Extract the (x, y) coordinate from the center of the cell holding the provided text.  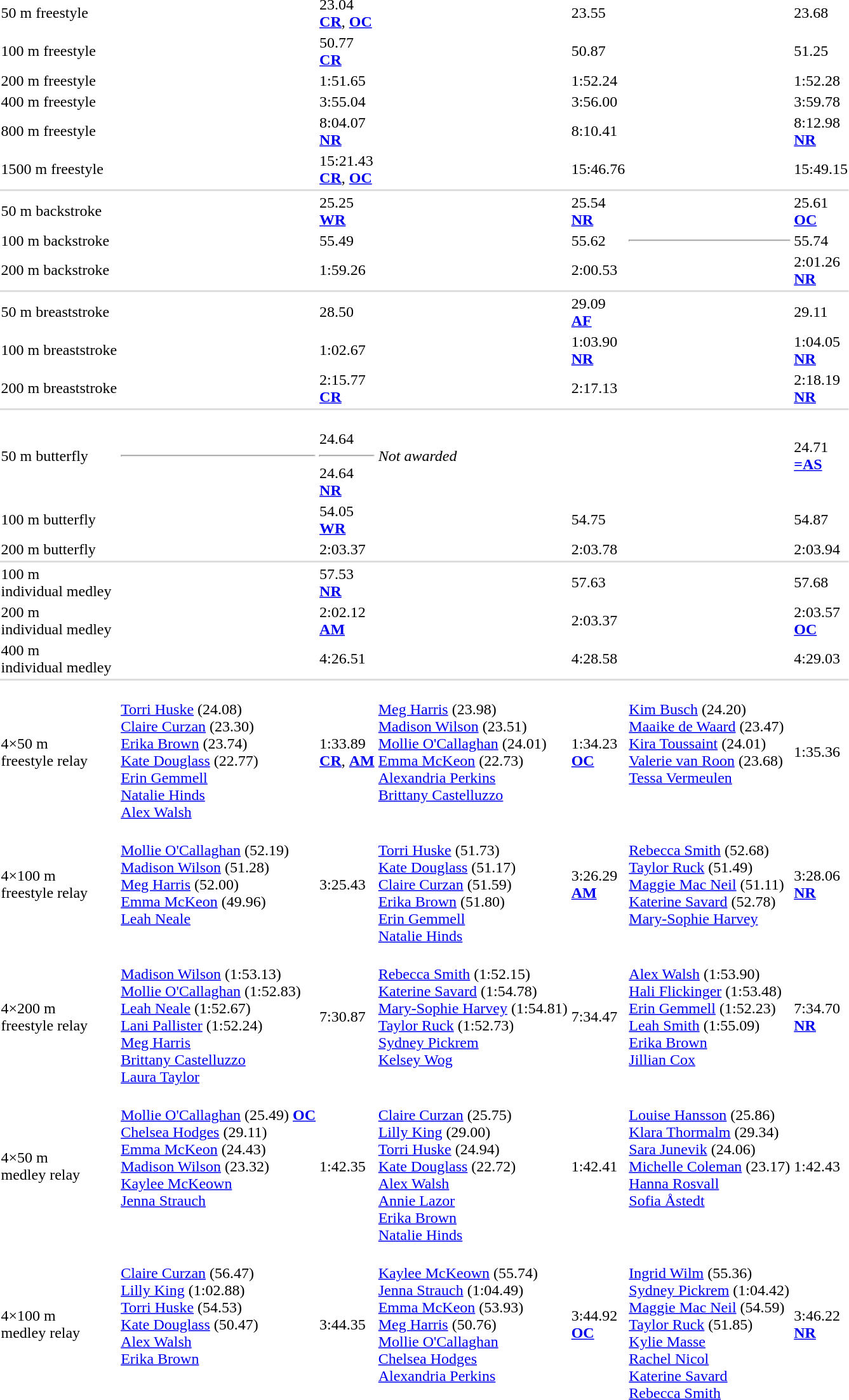
3:55.04 (347, 102)
1500 m freestyle (59, 169)
1:59.26 (347, 270)
Kim Busch (24.20)Maaike de Waard (23.47)Kira Toussaint (24.01)Valerie van Roon (23.68)Tessa Vermeulen (710, 752)
100 m freestyle (59, 51)
2:02.12AM (347, 621)
1:42.41 (598, 1166)
4:28.58 (598, 659)
50 m backstroke (59, 211)
24.6424.64NR (347, 456)
25.25WR (347, 211)
3:26.29AM (598, 884)
7:30.87 (347, 1017)
100 m backstroke (59, 241)
Torri Huske (51.73)Kate Douglass (51.17)Claire Curzan (51.59)Erika Brown (51.80)Erin GemmellNatalie Hinds (472, 884)
1:51.65 (347, 81)
4×200 mfreestyle relay (59, 1017)
Not awarded (502, 456)
1:52.28 (821, 81)
50.87 (598, 51)
2:18.19NR (821, 389)
100 m butterfly (59, 519)
51.25 (821, 51)
200 m butterfly (59, 549)
57.68 (821, 583)
3:56.00 (598, 102)
25.54NR (598, 211)
Claire Curzan (25.75)Lilly King (29.00)Torri Huske (24.94)Kate Douglass (22.72)Alex WalshAnnie LazorErika BrownNatalie Hinds (472, 1166)
2:00.53 (598, 270)
55.62 (598, 241)
15:46.76 (598, 169)
Mollie O'Callaghan (25.49) OCChelsea Hodges (29.11)Emma McKeon (24.43)Madison Wilson (23.32)Kaylee McKeownJenna Strauch (218, 1166)
200 mindividual medley (59, 621)
200 m backstroke (59, 270)
Mollie O'Callaghan (52.19)Madison Wilson (51.28)Meg Harris (52.00)Emma McKeon (49.96)Leah Neale (218, 884)
50.77CR (347, 51)
4×50 mfreestyle relay (59, 752)
4:26.51 (347, 659)
7:34.47 (598, 1017)
1:04.05NR (821, 350)
2:17.13 (598, 389)
2:03.78 (598, 549)
100 mindividual medley (59, 583)
400 mindividual medley (59, 659)
3:59.78 (821, 102)
100 m breaststroke (59, 350)
400 m freestyle (59, 102)
54.87 (821, 519)
1:42.43 (821, 1166)
55.74 (821, 241)
1:35.36 (821, 752)
3:28.06NR (821, 884)
1:03.90NR (598, 350)
Rebecca Smith (52.68)Taylor Ruck (51.49)Maggie Mac Neil (51.11)Katerine Savard (52.78)Mary-Sophie Harvey (710, 884)
Meg Harris (23.98)Madison Wilson (23.51)Mollie O'Callaghan (24.01)Emma McKeon (22.73)Alexandria PerkinsBrittany Castelluzzo (472, 752)
1:52.24 (598, 81)
54.75 (598, 519)
24.71 =AS (821, 456)
28.50 (347, 312)
2:01.26NR (821, 270)
Torri Huske (24.08)Claire Curzan (23.30)Erika Brown (23.74)Kate Douglass (22.77)Erin GemmellNatalie HindsAlex Walsh (218, 752)
29.11 (821, 312)
25.61OC (821, 211)
50 m butterfly (59, 456)
Madison Wilson (1:53.13)Mollie O'Callaghan (1:52.83)Leah Neale (1:52.67)Lani Pallister (1:52.24)Meg HarrisBrittany CastelluzzoLaura Taylor (218, 1017)
2:03.94 (821, 549)
Louise Hansson (25.86)Klara Thormalm (29.34)Sara Junevik (24.06)Michelle Coleman (23.17)Hanna RosvallSofia Åstedt (710, 1166)
2:03.57OC (821, 621)
50 m breaststroke (59, 312)
7:34.70NR (821, 1017)
54.05WR (347, 519)
Alex Walsh (1:53.90)Hali Flickinger (1:53.48)Erin Gemmell (1:52.23)Leah Smith (1:55.09)Erika BrownJillian Cox (710, 1017)
55.49 (347, 241)
15:49.15 (821, 169)
1:42.35 (347, 1166)
8:04.07NR (347, 131)
1:33.89CR, AM (347, 752)
2:15.77CR (347, 389)
Rebecca Smith (1:52.15)Katerine Savard (1:54.78)Mary-Sophie Harvey (1:54.81)Taylor Ruck (1:52.73)Sydney PickremKelsey Wog (472, 1017)
29.09AF (598, 312)
200 m freestyle (59, 81)
200 m breaststroke (59, 389)
4×100 mfreestyle relay (59, 884)
8:10.41 (598, 131)
57.53NR (347, 583)
57.63 (598, 583)
1:02.67 (347, 350)
800 m freestyle (59, 131)
1:34.23OC (598, 752)
4×50 mmedley relay (59, 1166)
15:21.43CR, OC (347, 169)
8:12.98NR (821, 131)
4:29.03 (821, 659)
3:25.43 (347, 884)
